Search for the cell housing the specified text and yield its [x, y] center coordinate. 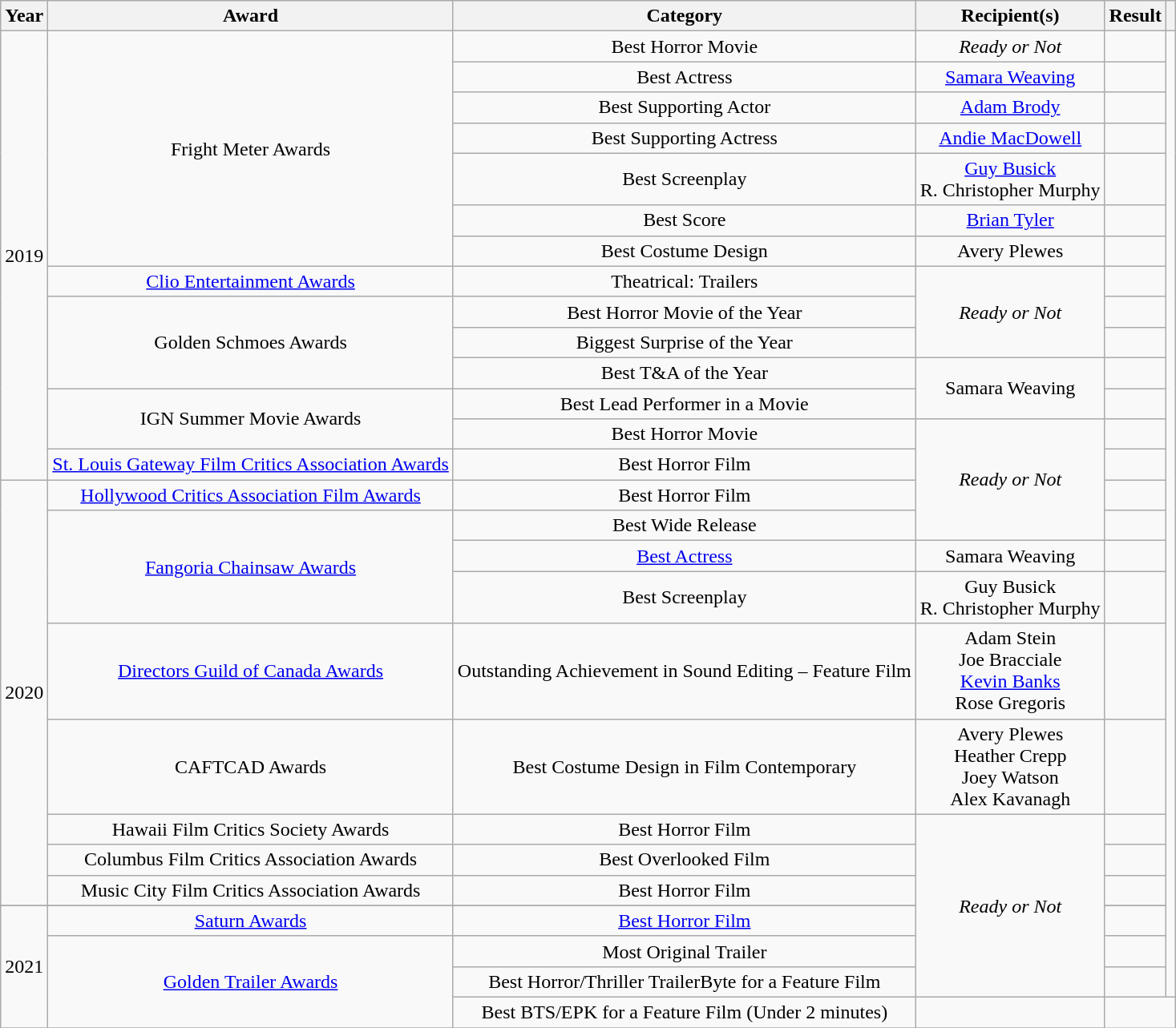
Best Horror/Thriller TrailerByte for a Feature Film [685, 982]
Directors Guild of Canada Awards [251, 671]
CAFTCAD Awards [251, 766]
Golden Trailer Awards [251, 982]
Recipient(s) [1010, 16]
Columbus Film Critics Association Awards [251, 860]
Golden Schmoes Awards [251, 342]
Theatrical: Trailers [685, 281]
Fangoria Chainsaw Awards [251, 567]
Most Original Trailer [685, 951]
Outstanding Achievement in Sound Editing – Feature Film [685, 671]
Best Score [685, 220]
2021 [24, 966]
Best T&A of the Year [685, 373]
2020 [24, 693]
Adam Brody [1010, 107]
Music City Film Critics Association Awards [251, 890]
Andie MacDowell [1010, 138]
Best Overlooked Film [685, 860]
Best Costume Design in Film Contemporary [685, 766]
Fright Meter Awards [251, 149]
Brian Tyler [1010, 220]
Best Supporting Actress [685, 138]
Year [24, 16]
Avery Plewes Heather Crepp Joey Watson Alex Kavanagh [1010, 766]
Biggest Surprise of the Year [685, 342]
Avery Plewes [1010, 251]
Best Wide Release [685, 526]
Saturn Awards [251, 921]
Best Costume Design [685, 251]
Best Horror Movie of the Year [685, 312]
IGN Summer Movie Awards [251, 418]
Best Lead Performer in a Movie [685, 403]
Best Supporting Actor [685, 107]
Adam Stein Joe Bracciale Kevin Banks Rose Gregoris [1010, 671]
Best BTS/EPK for a Feature Film (Under 2 minutes) [685, 1012]
St. Louis Gateway Film Critics Association Awards [251, 465]
Result [1135, 16]
Category [685, 16]
2019 [24, 256]
Clio Entertainment Awards [251, 281]
Hawaii Film Critics Society Awards [251, 829]
Hollywood Critics Association Film Awards [251, 495]
Award [251, 16]
